From the cell containing the given text, extract its center point as (x, y) coordinate. 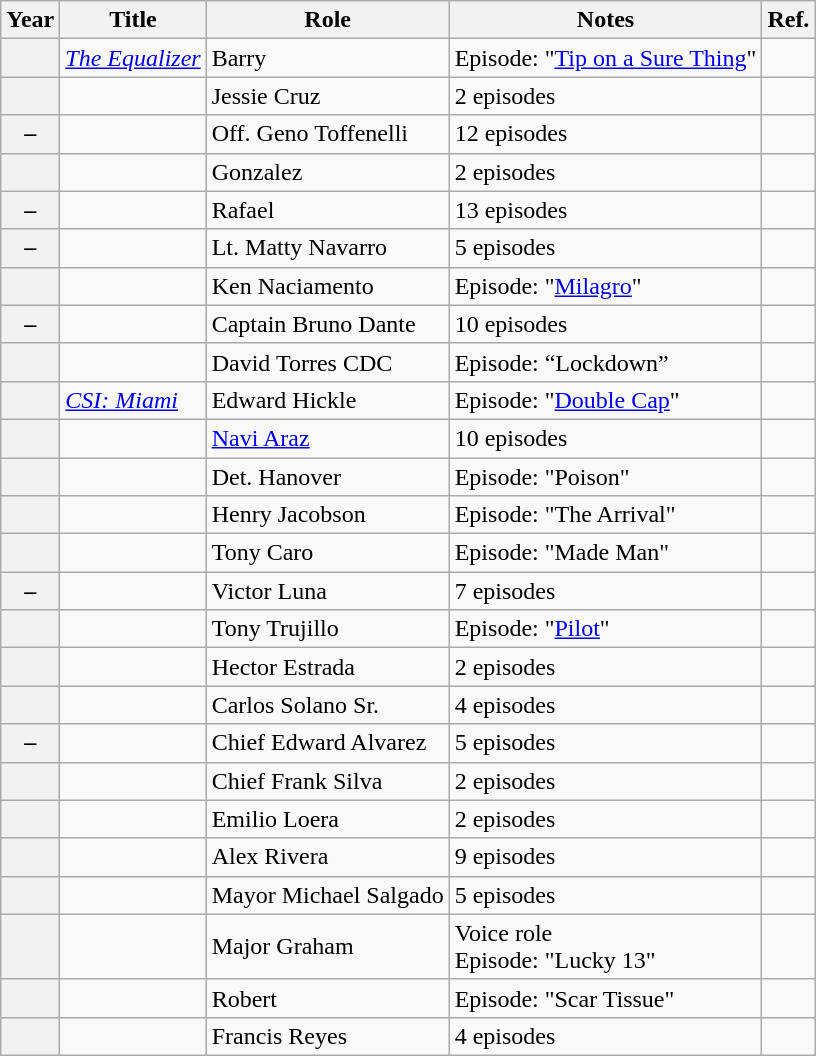
Episode: "Double Cap" (606, 400)
Carlos Solano Sr. (328, 705)
Title (133, 20)
Episode: "The Arrival" (606, 515)
9 episodes (606, 857)
CSI: Miami (133, 400)
Robert (328, 998)
Lt. Matty Navarro (328, 248)
Edward Hickle (328, 400)
Henry Jacobson (328, 515)
Tony Caro (328, 553)
Episode: "Pilot" (606, 629)
Episode: “Lockdown” (606, 362)
Mayor Michael Salgado (328, 895)
Tony Trujillo (328, 629)
Captain Bruno Dante (328, 324)
Year (30, 20)
Off. Geno Toffenelli (328, 134)
Rafael (328, 210)
Barry (328, 58)
Alex Rivera (328, 857)
Chief Edward Alvarez (328, 743)
Hector Estrada (328, 667)
Ref. (788, 20)
Notes (606, 20)
Episode: "Milagro" (606, 286)
Francis Reyes (328, 1036)
Episode: "Scar Tissue" (606, 998)
Voice roleEpisode: "Lucky 13" (606, 946)
Role (328, 20)
Episode: "Tip on a Sure Thing" (606, 58)
Chief Frank Silva (328, 781)
Ken Naciamento (328, 286)
David Torres CDC (328, 362)
Jessie Cruz (328, 96)
13 episodes (606, 210)
The Equalizer (133, 58)
Episode: "Poison" (606, 477)
Episode: "Made Man" (606, 553)
Det. Hanover (328, 477)
Gonzalez (328, 172)
Major Graham (328, 946)
12 episodes (606, 134)
7 episodes (606, 591)
Victor Luna (328, 591)
Navi Araz (328, 438)
Emilio Loera (328, 819)
